From the cell containing the given text, extract its center point as [X, Y] coordinate. 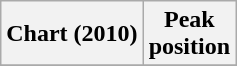
Peakposition [189, 34]
Chart (2010) [72, 34]
